For the text-containing cell, return its midpoint in (x, y) coordinate format. 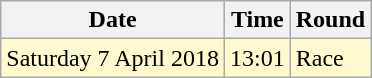
Time (257, 20)
Date (113, 20)
Round (330, 20)
Saturday 7 April 2018 (113, 58)
Race (330, 58)
13:01 (257, 58)
